Return (X, Y) of the center of cell containing provided text 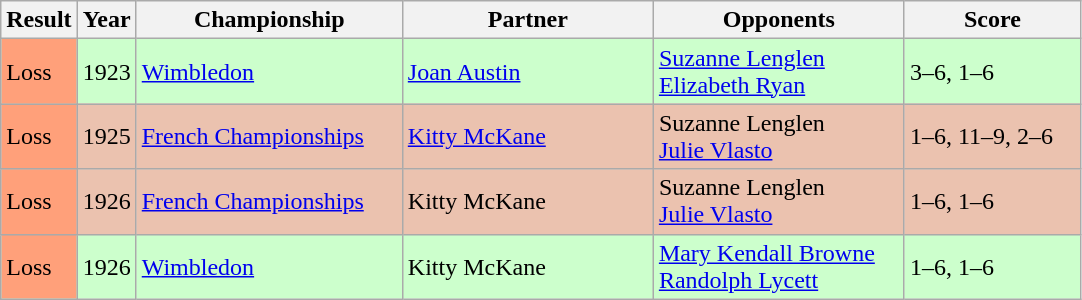
Championship (269, 20)
1925 (106, 136)
1923 (106, 72)
1–6, 11–9, 2–6 (992, 136)
Joan Austin (528, 72)
Opponents (778, 20)
Partner (528, 20)
Score (992, 20)
Mary Kendall Browne Randolph Lycett (778, 266)
Result (39, 20)
Suzanne Lenglen Elizabeth Ryan (778, 72)
Year (106, 20)
3–6, 1–6 (992, 72)
